Search for the cell housing the specified text and yield its (x, y) center coordinate. 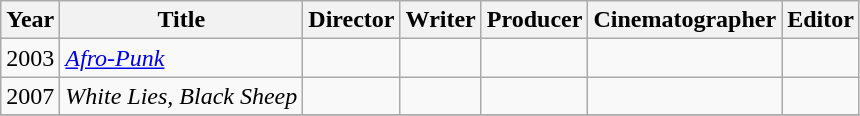
Editor (821, 20)
Afro-Punk (182, 58)
2003 (30, 58)
Writer (440, 20)
White Lies, Black Sheep (182, 96)
2007 (30, 96)
Year (30, 20)
Cinematographer (685, 20)
Producer (534, 20)
Title (182, 20)
Director (352, 20)
